Return the [X, Y] coordinate for the center point of the cell that contains the specified text.  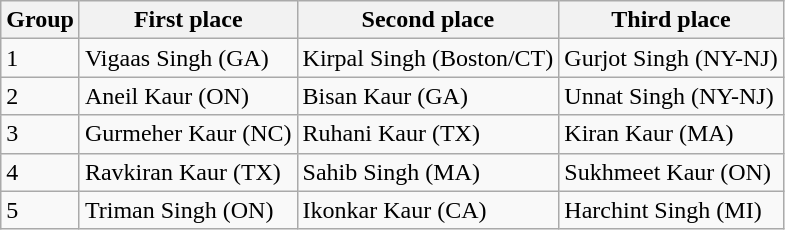
5 [40, 210]
Bisan Kaur (GA) [428, 96]
Unnat Singh (NY-NJ) [671, 96]
Gurjot Singh (NY-NJ) [671, 58]
First place [188, 20]
Ikonkar Kaur (CA) [428, 210]
Harchint Singh (MI) [671, 210]
Gurmeher Kaur (NC) [188, 134]
Vigaas Singh (GA) [188, 58]
Ravkiran Kaur (TX) [188, 172]
Second place [428, 20]
3 [40, 134]
Third place [671, 20]
Group [40, 20]
Sukhmeet Kaur (ON) [671, 172]
Aneil Kaur (ON) [188, 96]
2 [40, 96]
Triman Singh (ON) [188, 210]
Ruhani Kaur (TX) [428, 134]
Kiran Kaur (MA) [671, 134]
Kirpal Singh (Boston/CT) [428, 58]
Sahib Singh (MA) [428, 172]
4 [40, 172]
1 [40, 58]
